From the cell containing the given text, extract its center point as [X, Y] coordinate. 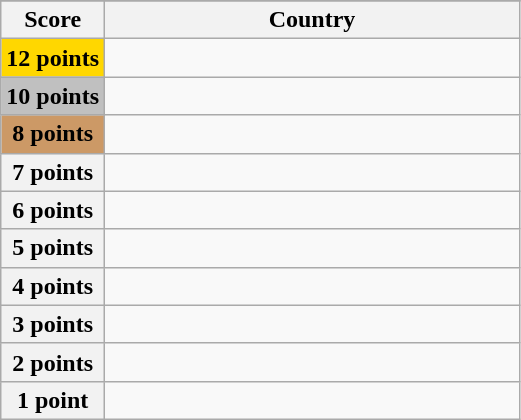
6 points [53, 210]
1 point [53, 400]
Score [53, 20]
Country [312, 20]
3 points [53, 324]
8 points [53, 134]
5 points [53, 248]
7 points [53, 172]
4 points [53, 286]
10 points [53, 96]
12 points [53, 58]
2 points [53, 362]
